Provide the [X, Y] coordinate of the cell's center where the given text is located.  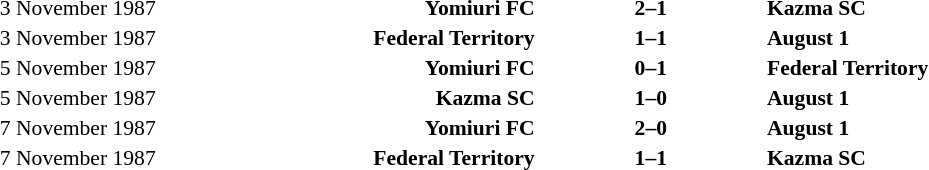
2–0 [651, 128]
1–1 [651, 38]
Federal Territory [348, 38]
0–1 [651, 68]
1–0 [651, 98]
Kazma SC [348, 98]
